Provide the [X, Y] coordinate of the cell's center where the given text is located.  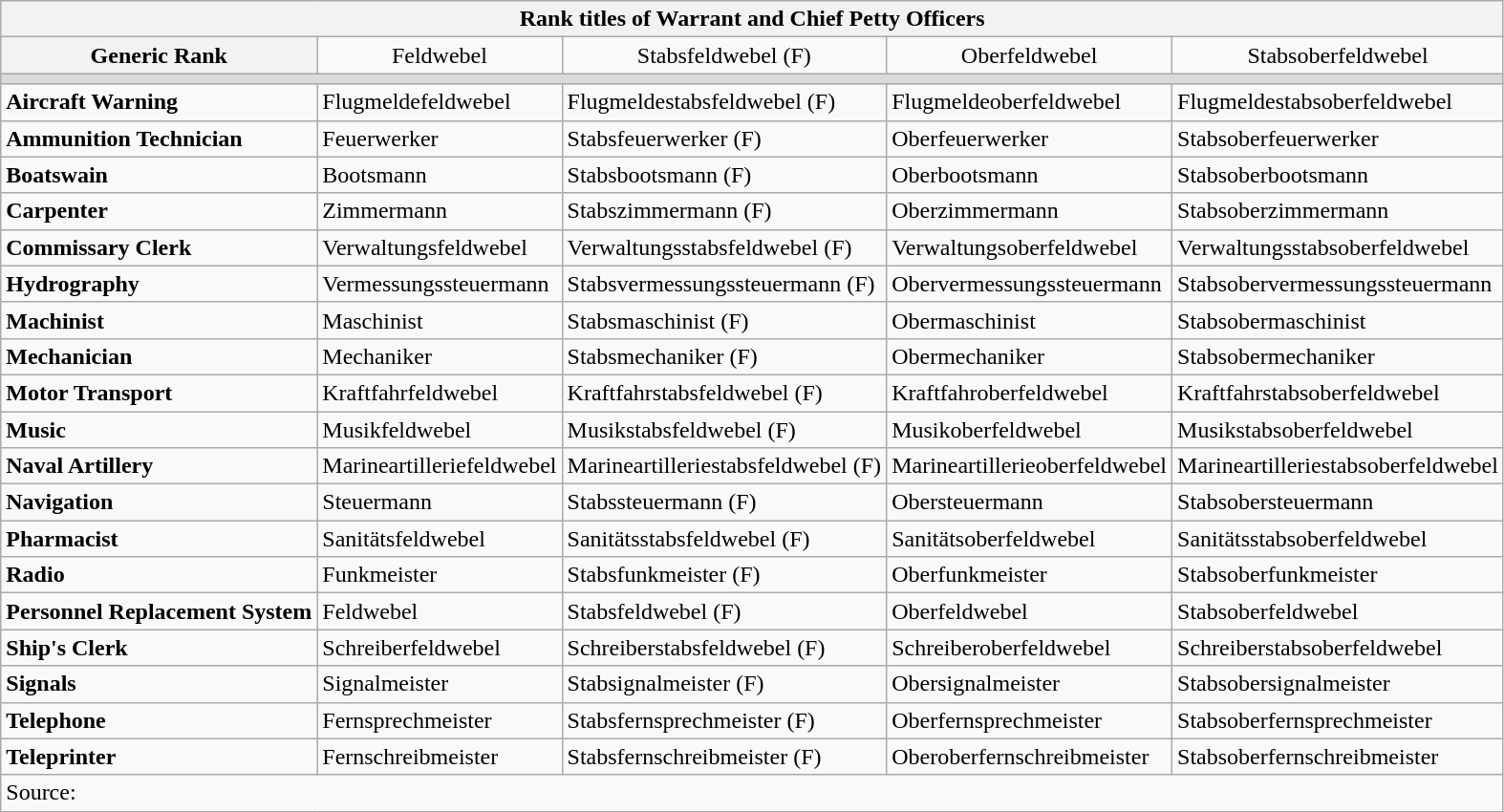
Musikstabsfeldwebel (F) [724, 429]
Musikstabsoberfeldwebel [1338, 429]
Sanitätsfeldwebel [440, 539]
Stabsoberfernschreibmeister [1338, 757]
Music [159, 429]
Maschinist [440, 320]
Flugmeldeoberfeldwebel [1030, 102]
Radio [159, 575]
Flugmeldefeldwebel [440, 102]
Schreiberoberfeldwebel [1030, 648]
Marineartilleriestabsfeldwebel (F) [724, 466]
Verwaltungsstabsoberfeldwebel [1338, 247]
Vermessungssteuermann [440, 284]
Stabssteuermann (F) [724, 502]
Steuermann [440, 502]
Bootsmann [440, 175]
Stabsoberfeuerwerker [1338, 139]
Stabsobervermessungssteuermann [1338, 284]
Stabszimmermann (F) [724, 211]
Marineartilleriefeldwebel [440, 466]
Stabsoberbootsmann [1338, 175]
Stabsignalmeister (F) [724, 684]
Source: [753, 793]
Commissary Clerk [159, 247]
Ship's Clerk [159, 648]
Stabsobermaschinist [1338, 320]
Stabsbootsmann (F) [724, 175]
Stabsvermessungssteuermann (F) [724, 284]
Stabsfernsprechmeister (F) [724, 720]
Mechanician [159, 356]
Teleprinter [159, 757]
Musikfeldwebel [440, 429]
Signalmeister [440, 684]
Obersteuermann [1030, 502]
Stabsoberfernsprechmeister [1338, 720]
Stabsoberzimmermann [1338, 211]
Funkmeister [440, 575]
Rank titles of Warrant and Chief Petty Officers [753, 19]
Zimmermann [440, 211]
Musikoberfeldwebel [1030, 429]
Carpenter [159, 211]
Stabsobersignalmeister [1338, 684]
Oberfernsprechmeister [1030, 720]
Obermechaniker [1030, 356]
Stabsmaschinist (F) [724, 320]
Generic Rank [159, 55]
Sanitätsstabsfeldwebel (F) [724, 539]
Stabsfernschreibmeister (F) [724, 757]
Boatswain [159, 175]
Hydrography [159, 284]
Aircraft Warning [159, 102]
Personnel Replacement System [159, 611]
Naval Artillery [159, 466]
Kraftfahrstabsfeldwebel (F) [724, 393]
Oberzimmermann [1030, 211]
Schreiberstabsfeldwebel (F) [724, 648]
Marineartilleriestabsoberfeldwebel [1338, 466]
Oberbootsmann [1030, 175]
Flugmeldestabsfeldwebel (F) [724, 102]
Obervermessungssteuermann [1030, 284]
Sanitätsoberfeldwebel [1030, 539]
Obermaschinist [1030, 320]
Machinist [159, 320]
Obersignalmeister [1030, 684]
Pharmacist [159, 539]
Stabsfunkmeister (F) [724, 575]
Kraftfahroberfeldwebel [1030, 393]
Kraftfahrfeldwebel [440, 393]
Fernsprechmeister [440, 720]
Stabsfeuerwerker (F) [724, 139]
Feuerwerker [440, 139]
Sanitätsstabsoberfeldwebel [1338, 539]
Verwaltungsfeldwebel [440, 247]
Stabsmechaniker (F) [724, 356]
Mechaniker [440, 356]
Navigation [159, 502]
Oberoberfernschreibmeister [1030, 757]
Marineartillerieoberfeldwebel [1030, 466]
Verwaltungsstabsfeldwebel (F) [724, 247]
Telephone [159, 720]
Flugmeldestabsoberfeldwebel [1338, 102]
Oberfeuerwerker [1030, 139]
Oberfunkmeister [1030, 575]
Motor Transport [159, 393]
Stabsoberfunkmeister [1338, 575]
Signals [159, 684]
Verwaltungsoberfeldwebel [1030, 247]
Schreiberstabsoberfeldwebel [1338, 648]
Ammunition Technician [159, 139]
Fernschreibmeister [440, 757]
Kraftfahrstabsoberfeldwebel [1338, 393]
Stabsobermechaniker [1338, 356]
Schreiberfeldwebel [440, 648]
Stabsobersteuermann [1338, 502]
